Return the (X, Y) coordinate for the center point of the cell that contains the specified text.  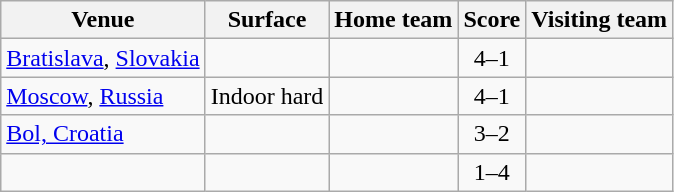
Home team (394, 20)
Moscow, Russia (103, 96)
Venue (103, 20)
1–4 (492, 172)
3–2 (492, 134)
Visiting team (600, 20)
Surface (267, 20)
Bol, Croatia (103, 134)
Score (492, 20)
Indoor hard (267, 96)
Bratislava, Slovakia (103, 58)
